Return the [X, Y] coordinate for the center point of the cell that contains the specified text.  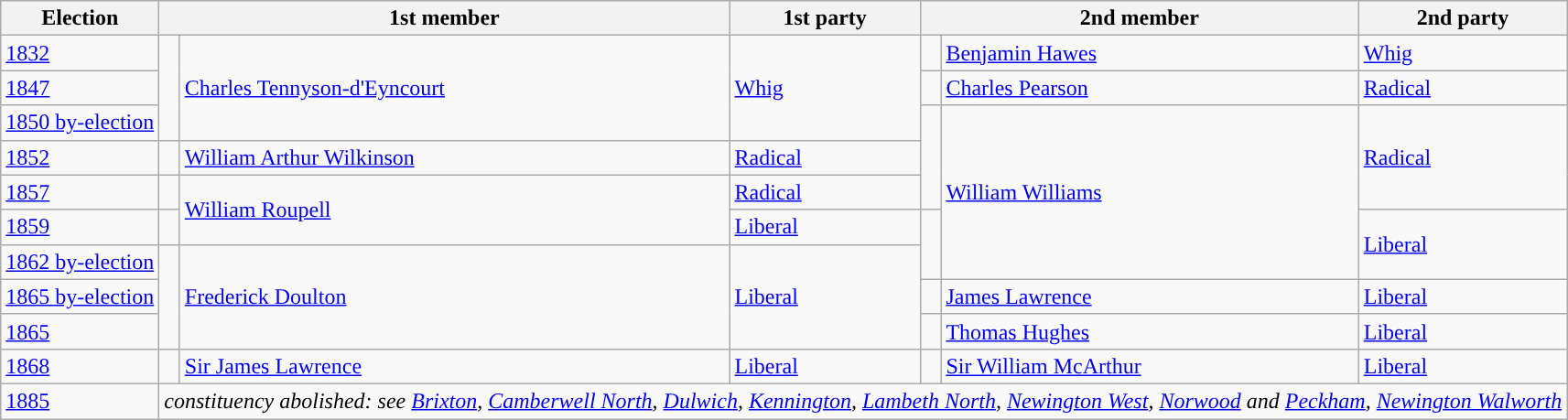
Charles Pearson [1150, 88]
Charles Tennyson-d'Eyncourt [454, 88]
1850 by-election [81, 123]
Election [81, 18]
1865 [81, 331]
2nd member [1139, 18]
James Lawrence [1150, 296]
1865 by-election [81, 296]
1847 [81, 88]
1st member [445, 18]
1852 [81, 157]
1862 by-election [81, 262]
William Roupell [454, 210]
1832 [81, 53]
1857 [81, 192]
1st party [825, 18]
1859 [81, 227]
William Williams [1150, 192]
1885 [81, 401]
1868 [81, 366]
William Arthur Wilkinson [454, 157]
Frederick Doulton [454, 296]
constituency abolished: see Brixton, Camberwell North, Dulwich, Kennington, Lambeth North, Newington West, Norwood and Peckham, Newington Walworth [863, 401]
2nd party [1463, 18]
Sir James Lawrence [454, 366]
Sir William McArthur [1150, 366]
Benjamin Hawes [1150, 53]
Thomas Hughes [1150, 331]
